Scan for the cell matching the given text and deliver its (X, Y) coordinate at center. 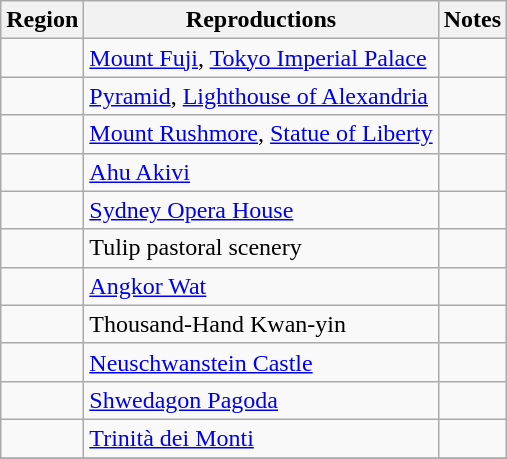
Neuschwanstein Castle (261, 362)
Thousand-Hand Kwan-yin (261, 324)
Mount Rushmore, Statue of Liberty (261, 134)
Reproductions (261, 20)
Trinità dei Monti (261, 438)
Region (42, 20)
Pyramid, Lighthouse of Alexandria (261, 96)
Notes (472, 20)
Sydney Opera House (261, 210)
Mount Fuji, Tokyo Imperial Palace (261, 58)
Ahu Akivi (261, 172)
Shwedagon Pagoda (261, 400)
Tulip pastoral scenery (261, 248)
Angkor Wat (261, 286)
